Output the [X, Y] coordinate of the center of the cell containing the given text.  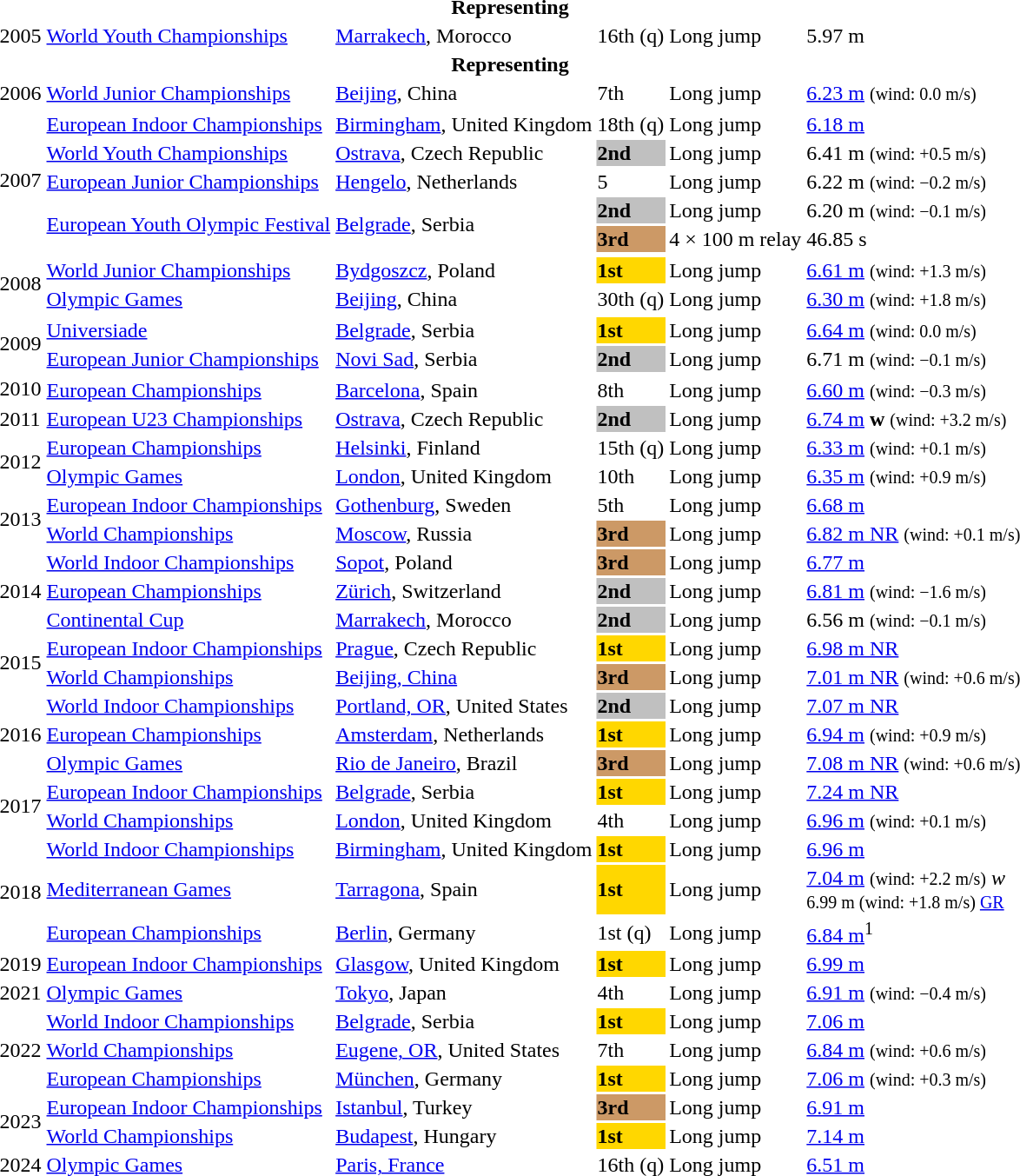
Amsterdam, Netherlands [464, 734]
Barcelona, Spain [464, 390]
Berlin, Germany [464, 933]
8th [631, 390]
Rio de Janeiro, Brazil [464, 763]
5th [631, 505]
1st (q) [631, 933]
Gothenburg, Sweden [464, 505]
4 × 100 m relay [735, 239]
Hengelo, Netherlands [464, 182]
Mediterranean Games [189, 890]
Prague, Czech Republic [464, 648]
Portland, OR, United States [464, 706]
Budapest, Hungary [464, 1136]
Sopot, Poland [464, 562]
Istanbul, Turkey [464, 1107]
Tokyo, Japan [464, 993]
Glasgow, United Kingdom [464, 964]
Zürich, Switzerland [464, 591]
Helsinki, Finland [464, 448]
Universiade [189, 330]
München, Germany [464, 1079]
Novi Sad, Serbia [464, 359]
European U23 Championships [189, 419]
Bydgoszcz, Poland [464, 270]
5 [631, 182]
16th (q) [631, 36]
Eugene, OR, United States [464, 1050]
15th (q) [631, 448]
Continental Cup [189, 620]
Tarragona, Spain [464, 890]
European Youth Olympic Festival [189, 224]
30th (q) [631, 299]
18th (q) [631, 124]
Moscow, Russia [464, 534]
10th [631, 476]
